Return [X, Y] of the center of cell containing provided text 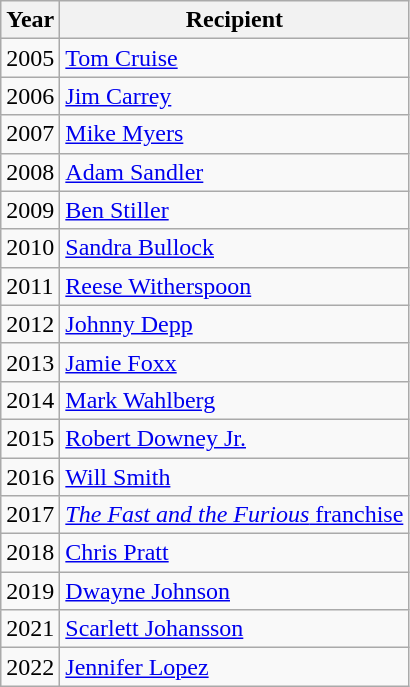
2005 [30, 58]
Johnny Depp [234, 324]
2015 [30, 438]
2017 [30, 515]
Jennifer Lopez [234, 667]
Tom Cruise [234, 58]
Jim Carrey [234, 96]
Adam Sandler [234, 172]
Sandra Bullock [234, 248]
2006 [30, 96]
2013 [30, 362]
2008 [30, 172]
Mark Wahlberg [234, 400]
2019 [30, 591]
2010 [30, 248]
Year [30, 20]
2021 [30, 629]
Robert Downey Jr. [234, 438]
2011 [30, 286]
2022 [30, 667]
2007 [30, 134]
Recipient [234, 20]
2009 [30, 210]
The Fast and the Furious franchise [234, 515]
Mike Myers [234, 134]
Reese Witherspoon [234, 286]
Dwayne Johnson [234, 591]
Will Smith [234, 477]
2014 [30, 400]
Jamie Foxx [234, 362]
2012 [30, 324]
2018 [30, 553]
Scarlett Johansson [234, 629]
Chris Pratt [234, 553]
Ben Stiller [234, 210]
2016 [30, 477]
